Extract the [x, y] coordinate from the center of the cell holding the provided text.  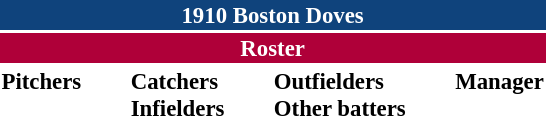
1910 Boston Doves [272, 15]
Roster [272, 48]
